Scan for the cell matching the given text and deliver its (x, y) coordinate at center. 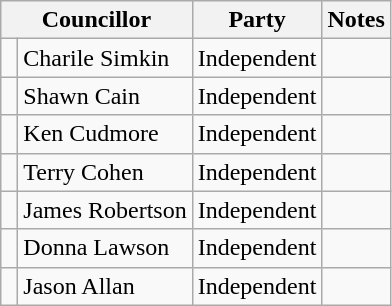
Party (257, 20)
Shawn Cain (105, 96)
Donna Lawson (105, 248)
Charile Simkin (105, 58)
Notes (356, 20)
Ken Cudmore (105, 134)
Jason Allan (105, 286)
Councillor (96, 20)
Terry Cohen (105, 172)
James Robertson (105, 210)
